Extract the (X, Y) coordinate from the center of the cell holding the provided text.  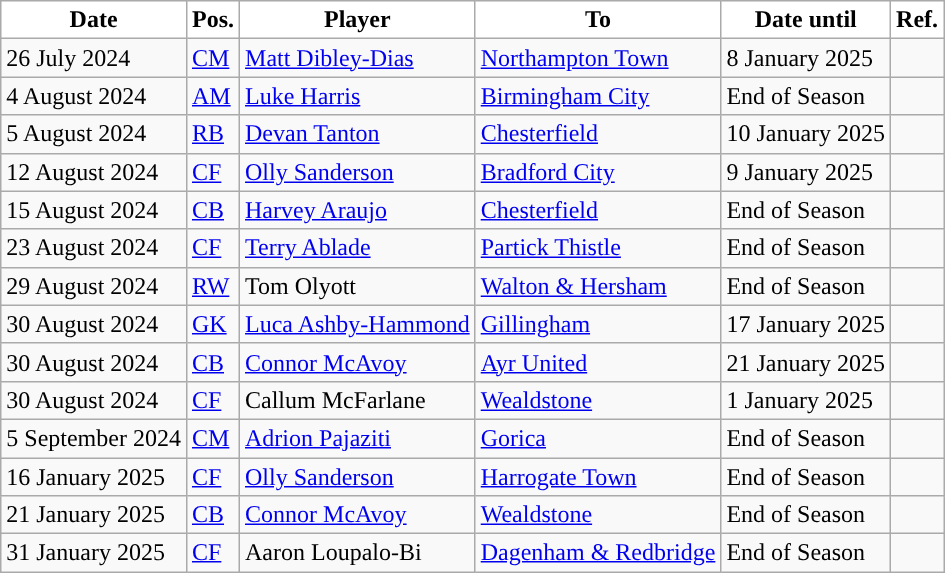
15 August 2024 (94, 210)
Birmingham City (598, 96)
Devan Tanton (358, 134)
4 August 2024 (94, 96)
1 January 2025 (806, 400)
Luca Ashby-Hammond (358, 324)
9 January 2025 (806, 172)
Harrogate Town (598, 477)
Aaron Loupalo-Bi (358, 553)
Adrion Pajaziti (358, 438)
Callum McFarlane (358, 400)
8 January 2025 (806, 58)
Northampton Town (598, 58)
Player (358, 20)
Gorica (598, 438)
10 January 2025 (806, 134)
Date until (806, 20)
GK (212, 324)
31 January 2025 (94, 553)
5 August 2024 (94, 134)
Partick Thistle (598, 248)
29 August 2024 (94, 286)
Tom Olyott (358, 286)
Ayr United (598, 362)
RW (212, 286)
RB (212, 134)
12 August 2024 (94, 172)
Gillingham (598, 324)
AM (212, 96)
Walton & Hersham (598, 286)
Dagenham & Redbridge (598, 553)
23 August 2024 (94, 248)
26 July 2024 (94, 58)
Luke Harris (358, 96)
5 September 2024 (94, 438)
17 January 2025 (806, 324)
Matt Dibley-Dias (358, 58)
Terry Ablade (358, 248)
Harvey Araujo (358, 210)
Pos. (212, 20)
Date (94, 20)
Ref. (918, 20)
Bradford City (598, 172)
16 January 2025 (94, 477)
To (598, 20)
